Extract the (X, Y) coordinate from the center of the cell holding the provided text.  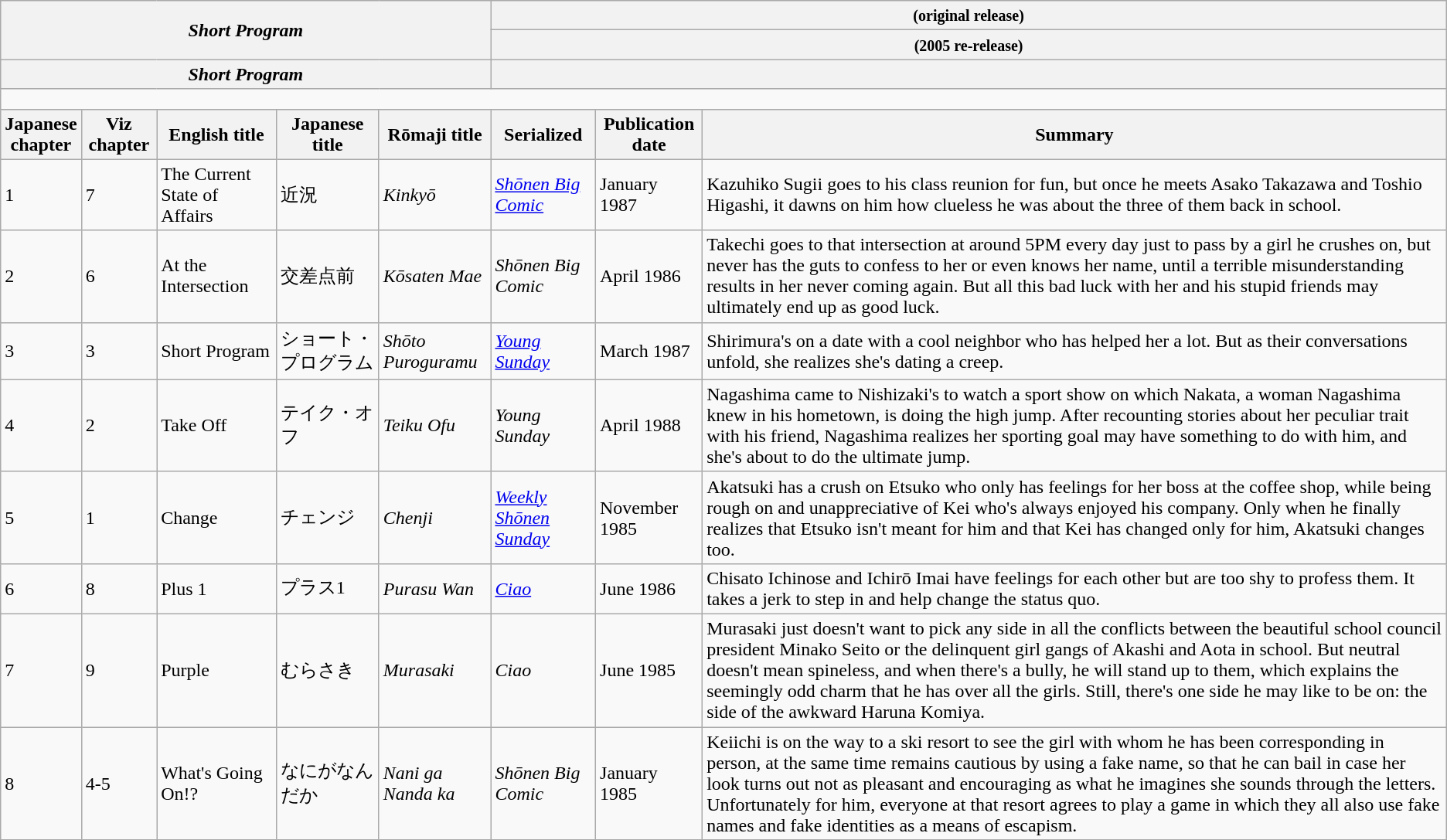
Shirimura's on a date with a cool neighbor who has helped her a lot. But as their conversations unfold, she realizes she's dating a creep. (1074, 351)
Shōto Puroguramu (434, 351)
Murasaki (434, 670)
交差点前 (328, 277)
January 1987 (649, 195)
November 1985 (649, 518)
Rōmaji title (434, 134)
June 1986 (649, 589)
April 1988 (649, 425)
Serialized (543, 134)
なにがなんだか (328, 783)
Plus 1 (216, 589)
June 1985 (649, 670)
テイク・オフ (328, 425)
ショート・プログラム (328, 351)
4 (41, 425)
March 1987 (649, 351)
(original release) (969, 15)
Teiku Ofu (434, 425)
Japanese title (328, 134)
Japanesechapter (41, 134)
Change (216, 518)
January 1985 (649, 783)
Chenji (434, 518)
Nani ga Nanda ka (434, 783)
(2005 re-release) (969, 45)
Publication date (649, 134)
4-5 (119, 783)
What's Going On!? (216, 783)
Summary (1074, 134)
April 1986 (649, 277)
Kinkyō (434, 195)
9 (119, 670)
むらさき (328, 670)
近況 (328, 195)
English title (216, 134)
Viz chapter (119, 134)
5 (41, 518)
Purple (216, 670)
Purasu Wan (434, 589)
Kōsaten Mae (434, 277)
Weekly Shōnen Sunday (543, 518)
The Current State of Affairs (216, 195)
Take Off (216, 425)
プラス1 (328, 589)
At the Intersection (216, 277)
チェンジ (328, 518)
